Return [x, y] of the center of cell containing provided text 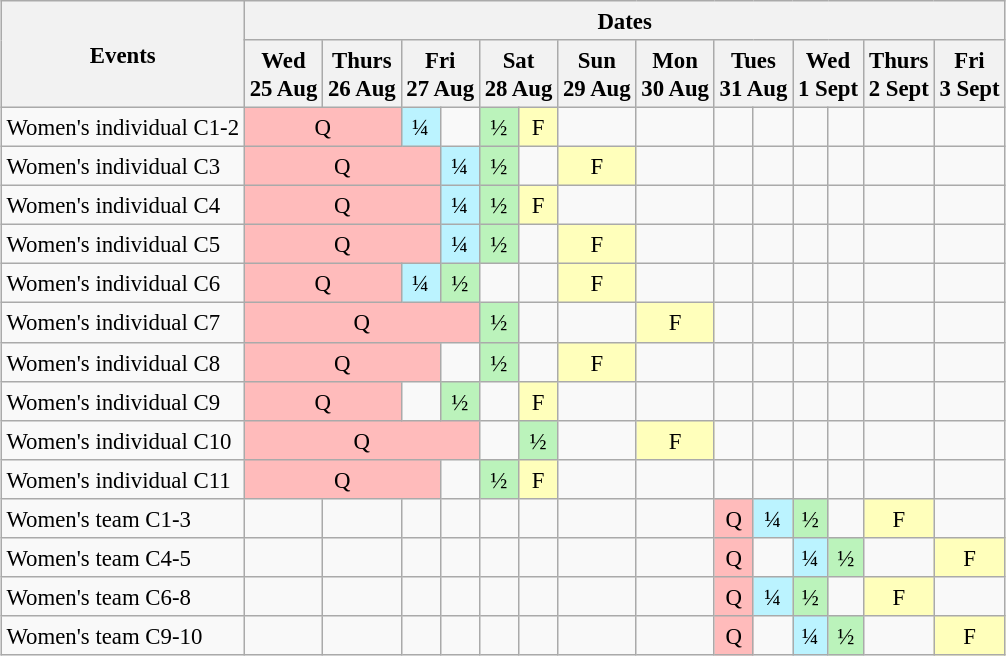
Women's team C9-10 [122, 636]
Women's team C4-5 [122, 556]
Events [122, 54]
Women's individual C6 [122, 284]
Women's individual C10 [122, 440]
Women's individual C1-2 [122, 126]
Wed25 Aug [283, 74]
Sun29 Aug [597, 74]
Thurs2 Sept [898, 74]
Fri3 Sept [970, 74]
Women's team C1-3 [122, 518]
Women's team C6-8 [122, 596]
Fri27 Aug [440, 74]
Tues31 Aug [753, 74]
Women's individual C5 [122, 244]
Women's individual C4 [122, 206]
Sat28 Aug [518, 74]
Dates [624, 20]
Thurs26 Aug [362, 74]
Women's individual C3 [122, 166]
Wed1 Sept [828, 74]
Women's individual C8 [122, 362]
Women's individual C7 [122, 322]
Mon30 Aug [675, 74]
Women's individual C9 [122, 400]
Women's individual C11 [122, 478]
